Provide the (X, Y) coordinate of the cell's center where the given text is located.  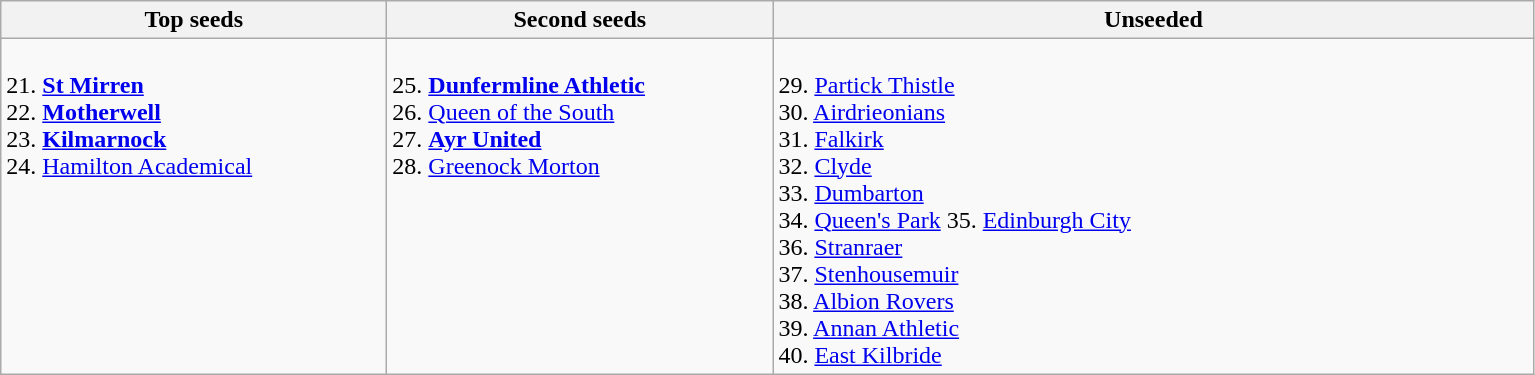
21. St Mirren 22. Motherwell 23. Kilmarnock 24. Hamilton Academical (194, 206)
25. Dunfermline Athletic 26. Queen of the South 27. Ayr United 28. Greenock Morton (580, 206)
Unseeded (1154, 20)
Second seeds (580, 20)
Top seeds (194, 20)
